Output the (X, Y) coordinate of the center of the cell containing the given text.  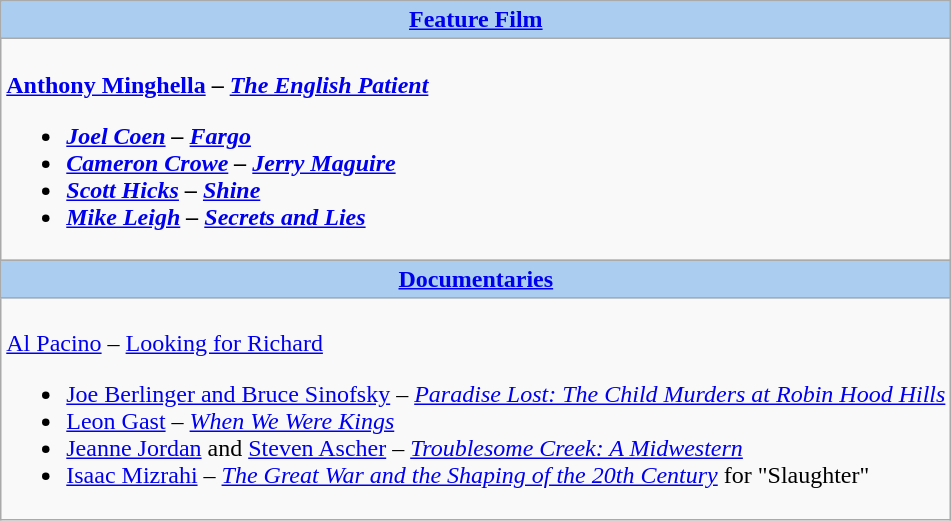
Feature Film (476, 20)
Documentaries (476, 279)
Anthony Minghella – The English PatientJoel Coen – FargoCameron Crowe – Jerry MaguireScott Hicks – ShineMike Leigh – Secrets and Lies (476, 150)
